Detect which cell encompasses the target text, then output its [x, y] center coordinate. 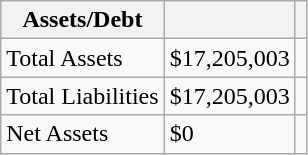
Net Assets [82, 134]
Total Liabilities [82, 96]
$0 [230, 134]
Total Assets [82, 58]
Assets/Debt [82, 20]
